Extract the [x, y] coordinate from the center of the cell holding the provided text.  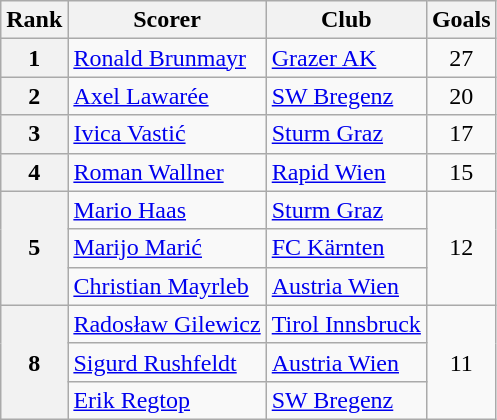
Sigurd Rushfeldt [167, 362]
Axel Lawarée [167, 96]
Club [346, 20]
Tirol Innsbruck [346, 324]
1 [34, 58]
Christian Mayrleb [167, 286]
11 [461, 362]
Marijo Marić [167, 248]
Scorer [167, 20]
Rapid Wien [346, 172]
17 [461, 134]
Goals [461, 20]
2 [34, 96]
Rank [34, 20]
Radosław Gilewicz [167, 324]
3 [34, 134]
20 [461, 96]
Erik Regtop [167, 400]
Mario Haas [167, 210]
Ivica Vastić [167, 134]
5 [34, 248]
15 [461, 172]
8 [34, 362]
4 [34, 172]
Ronald Brunmayr [167, 58]
Grazer AK [346, 58]
FC Kärnten [346, 248]
12 [461, 248]
27 [461, 58]
Roman Wallner [167, 172]
